Pinpoint the cell where the given text exists, returning its [x, y] midpoint coordinate. 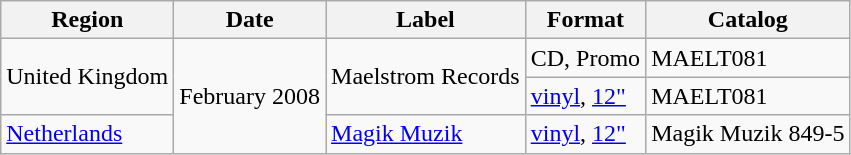
United Kingdom [88, 77]
Format [585, 20]
Magik Muzik 849-5 [748, 134]
Date [250, 20]
CD, Promo [585, 58]
February 2008 [250, 96]
Catalog [748, 20]
Magik Muzik [426, 134]
Label [426, 20]
Region [88, 20]
Maelstrom Records [426, 77]
Netherlands [88, 134]
